Find where the given text appears and provide that cell's center as [X, Y] coordinate. 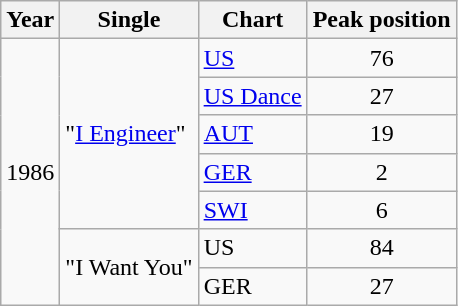
6 [382, 210]
19 [382, 134]
Single [129, 20]
Year [30, 20]
"I Engineer" [129, 134]
US Dance [252, 96]
SWI [252, 210]
2 [382, 172]
Peak position [382, 20]
76 [382, 58]
1986 [30, 172]
Chart [252, 20]
"I Want You" [129, 267]
AUT [252, 134]
84 [382, 248]
